Output the [X, Y] coordinate of the center of the cell containing the given text.  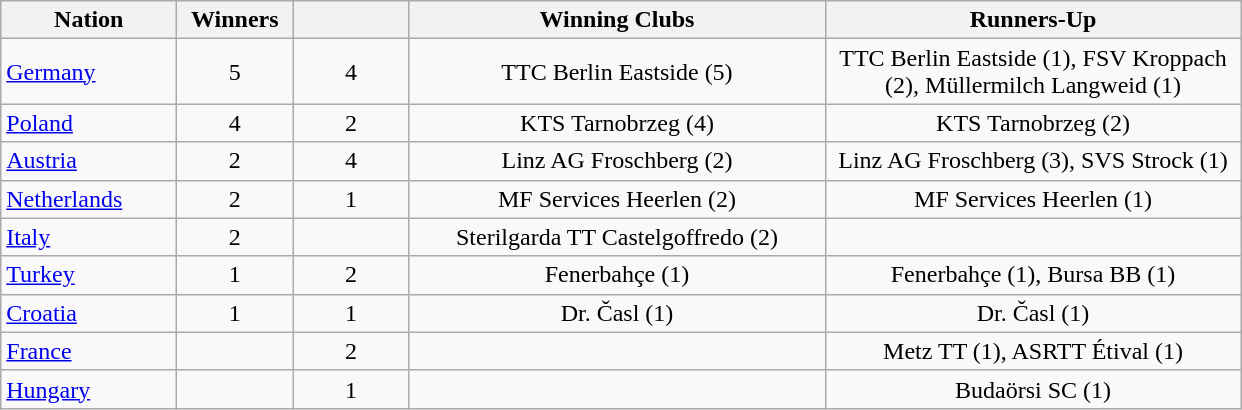
Winning Clubs [617, 20]
Austria [89, 161]
Italy [89, 237]
Croatia [89, 313]
TTC Berlin Eastside (5) [617, 72]
KTS Tarnobrzeg (2) [1033, 123]
Fenerbahçe (1) [617, 275]
Runners-Up [1033, 20]
5 [235, 72]
Budaörsi SC (1) [1033, 389]
KTS Tarnobrzeg (4) [617, 123]
Poland [89, 123]
Linz AG Froschberg (3), SVS Strock (1) [1033, 161]
MF Services Heerlen (1) [1033, 199]
Germany [89, 72]
Metz TT (1), ASRTT Étival (1) [1033, 351]
Hungary [89, 389]
Sterilgarda TT Castelgoffredo (2) [617, 237]
Winners [235, 20]
TTC Berlin Eastside (1), FSV Kroppach (2), Müllermilch Langweid (1) [1033, 72]
MF Services Heerlen (2) [617, 199]
Turkey [89, 275]
France [89, 351]
Linz AG Froschberg (2) [617, 161]
Nation [89, 20]
Fenerbahçe (1), Bursa BB (1) [1033, 275]
Netherlands [89, 199]
